From the cell containing the given text, extract its center point as (X, Y) coordinate. 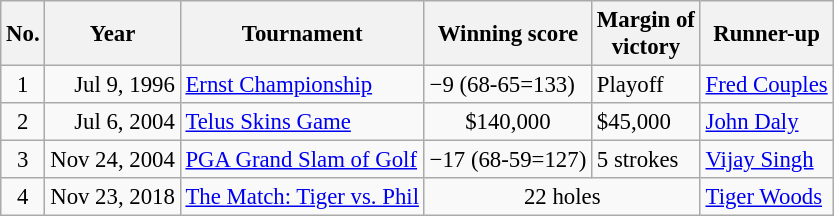
No. (23, 34)
−17 (68-59=127) (508, 160)
Telus Skins Game (302, 122)
−9 (68-65=133) (508, 85)
Runner-up (766, 34)
Winning score (508, 34)
1 (23, 85)
Vijay Singh (766, 160)
Playoff (646, 85)
2 (23, 122)
22 holes (562, 197)
4 (23, 197)
John Daly (766, 122)
Margin ofvictory (646, 34)
Jul 9, 1996 (112, 85)
Ernst Championship (302, 85)
PGA Grand Slam of Golf (302, 160)
Nov 23, 2018 (112, 197)
$140,000 (508, 122)
Tournament (302, 34)
Year (112, 34)
Jul 6, 2004 (112, 122)
Fred Couples (766, 85)
5 strokes (646, 160)
Nov 24, 2004 (112, 160)
3 (23, 160)
$45,000 (646, 122)
The Match: Tiger vs. Phil (302, 197)
Tiger Woods (766, 197)
